Capture the cell that displays the provided text and extract its [X, Y] central coordinate. 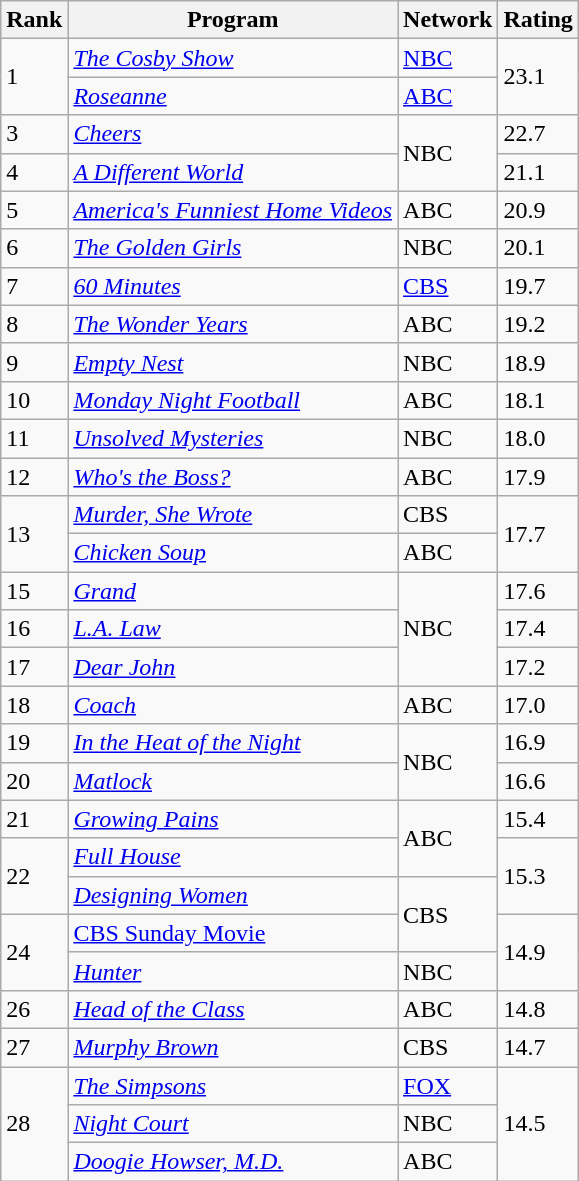
11 [34, 438]
18.0 [538, 438]
19 [34, 743]
Unsolved Mysteries [233, 438]
18 [34, 705]
Growing Pains [233, 819]
Matlock [233, 781]
1 [34, 77]
21.1 [538, 172]
Roseanne [233, 96]
Hunter [233, 971]
17.9 [538, 477]
17.4 [538, 629]
Night Court [233, 1124]
22.7 [538, 134]
3 [34, 134]
8 [34, 324]
America's Funniest Home Videos [233, 210]
24 [34, 952]
18.1 [538, 400]
L.A. Law [233, 629]
15.3 [538, 876]
Designing Women [233, 895]
16.6 [538, 781]
20.1 [538, 248]
19.2 [538, 324]
6 [34, 248]
4 [34, 172]
Dear John [233, 667]
12 [34, 477]
17.0 [538, 705]
16 [34, 629]
20.9 [538, 210]
The Simpsons [233, 1085]
In the Heat of the Night [233, 743]
15.4 [538, 819]
14.5 [538, 1123]
14.8 [538, 1009]
27 [34, 1047]
Chicken Soup [233, 553]
16.9 [538, 743]
13 [34, 534]
Doogie Howser, M.D. [233, 1162]
21 [34, 819]
7 [34, 286]
The Cosby Show [233, 58]
15 [34, 591]
Rank [34, 20]
10 [34, 400]
A Different World [233, 172]
Head of the Class [233, 1009]
Cheers [233, 134]
20 [34, 781]
60 Minutes [233, 286]
5 [34, 210]
18.9 [538, 362]
14.9 [538, 952]
Program [233, 20]
Empty Nest [233, 362]
17.2 [538, 667]
9 [34, 362]
17 [34, 667]
23.1 [538, 77]
Murphy Brown [233, 1047]
The Wonder Years [233, 324]
Who's the Boss? [233, 477]
Full House [233, 857]
Rating [538, 20]
FOX [448, 1085]
Coach [233, 705]
Grand [233, 591]
Murder, She Wrote [233, 515]
17.7 [538, 534]
The Golden Girls [233, 248]
26 [34, 1009]
CBS Sunday Movie [233, 933]
22 [34, 876]
14.7 [538, 1047]
19.7 [538, 286]
Network [448, 20]
28 [34, 1123]
Monday Night Football [233, 400]
17.6 [538, 591]
